Search for the cell housing the specified text and yield its (x, y) center coordinate. 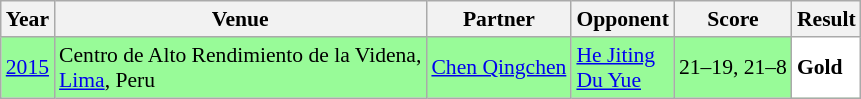
Partner (498, 19)
Gold (826, 68)
Score (733, 19)
Centro de Alto Rendimiento de la Videna,Lima, Peru (240, 68)
Chen Qingchen (498, 68)
Opponent (622, 19)
He Jiting Du Yue (622, 68)
Result (826, 19)
21–19, 21–8 (733, 68)
2015 (28, 68)
Year (28, 19)
Venue (240, 19)
